Provide the [x, y] coordinate of the cell's center where the given text is located.  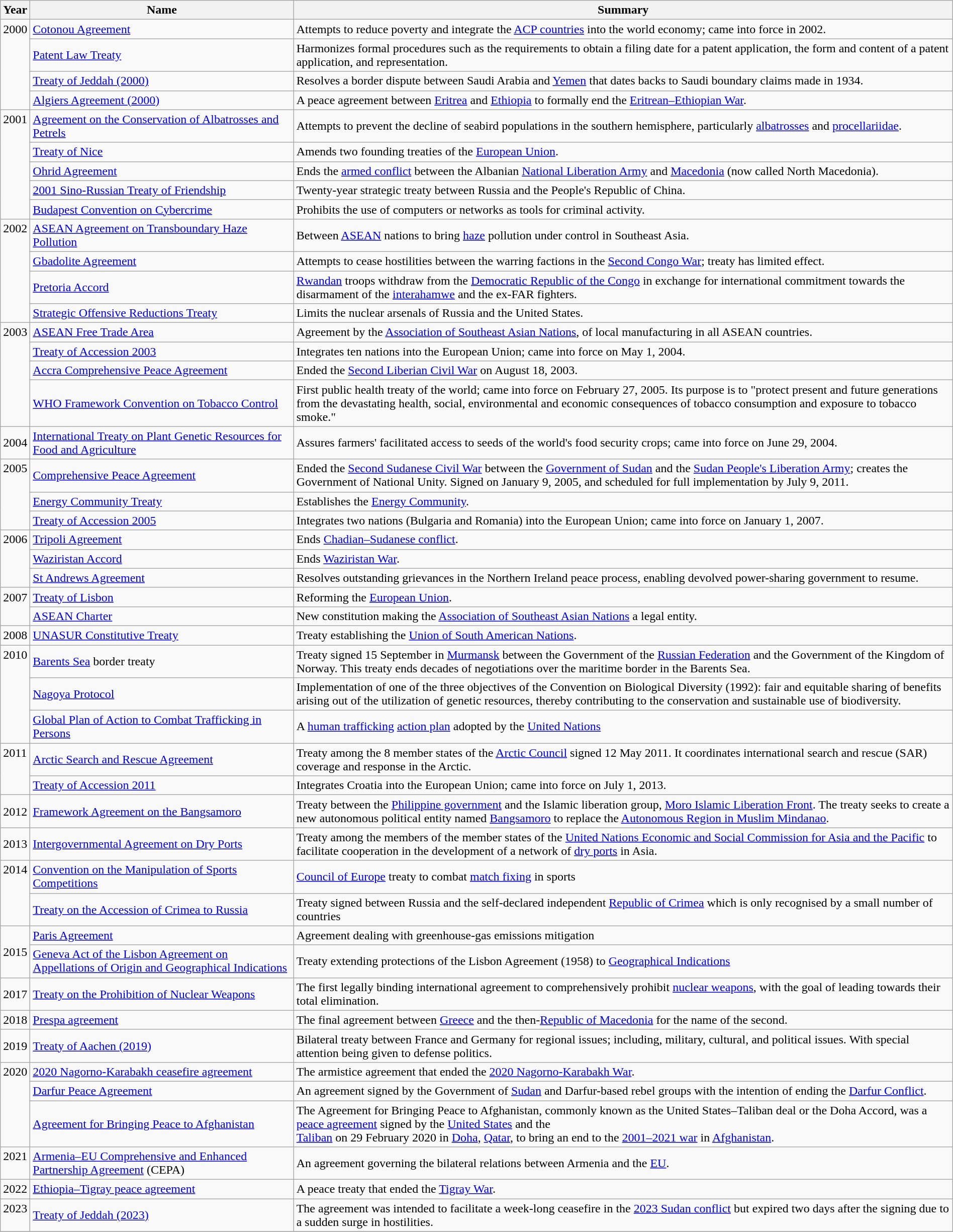
Ends the armed conflict between the Albanian National Liberation Army and Macedonia (now called North Macedonia). [623, 171]
2012 [15, 812]
Patent Law Treaty [162, 55]
Resolves a border dispute between Saudi Arabia and Yemen that dates backs to Saudi boundary claims made in 1934. [623, 81]
Intergovernmental Agreement on Dry Ports [162, 844]
2000 [15, 64]
Gbadolite Agreement [162, 261]
Comprehensive Peace Agreement [162, 476]
Attempts to cease hostilities between the warring factions in the Second Congo War; treaty has limited effect. [623, 261]
Integrates two nations (Bulgaria and Romania) into the European Union; came into force on January 1, 2007. [623, 520]
Resolves outstanding grievances in the Northern Ireland peace process, enabling devolved power-sharing government to resume. [623, 578]
2007 [15, 606]
Treaty of Jeddah (2023) [162, 1215]
2021 [15, 1164]
Strategic Offensive Reductions Treaty [162, 313]
2008 [15, 635]
2010 [15, 694]
2005 [15, 495]
Arctic Search and Rescue Agreement [162, 759]
WHO Framework Convention on Tobacco Control [162, 403]
Treaty of Jeddah (2000) [162, 81]
Treaty establishing the Union of South American Nations. [623, 635]
Ohrid Agreement [162, 171]
Prespa agreement [162, 1020]
A human trafficking action plan adopted by the United Nations [623, 727]
Twenty-year strategic treaty between Russia and the People's Republic of China. [623, 190]
Paris Agreement [162, 935]
An agreement governing the bilateral relations between Armenia and the EU. [623, 1164]
International Treaty on Plant Genetic Resources for Food and Agriculture [162, 443]
UNASUR Constitutive Treaty [162, 635]
Amends two founding treaties of the European Union. [623, 152]
Accra Comprehensive Peace Agreement [162, 371]
2002 [15, 271]
Barents Sea border treaty [162, 661]
Convention on the Manipulation of Sports Competitions [162, 877]
ASEAN Charter [162, 616]
Ethiopia–Tigray peace agreement [162, 1189]
Ends Chadian–Sudanese conflict. [623, 540]
Treaty of Aachen (2019) [162, 1046]
2018 [15, 1020]
2006 [15, 559]
2020 Nagorno-Karabakh ceasefire agreement [162, 1072]
Global Plan of Action to Combat Trafficking in Persons [162, 727]
Tripoli Agreement [162, 540]
Agreement dealing with greenhouse-gas emissions mitigation [623, 935]
Ends Waziristan War. [623, 559]
A peace agreement between Eritrea and Ethiopia to formally end the Eritrean–Ethiopian War. [623, 100]
Ended the Second Liberian Civil War on August 18, 2003. [623, 371]
Year [15, 10]
Cotonou Agreement [162, 29]
Nagoya Protocol [162, 694]
2013 [15, 844]
Attempts to reduce poverty and integrate the ACP countries into the world economy; came into force in 2002. [623, 29]
Prohibits the use of computers or networks as tools for criminal activity. [623, 209]
Between ASEAN nations to bring haze pollution under control in Southeast Asia. [623, 235]
Summary [623, 10]
Establishes the Energy Community. [623, 501]
2020 [15, 1104]
2015 [15, 951]
Armenia–EU Comprehensive and Enhanced Partnership Agreement (CEPA) [162, 1164]
Algiers Agreement (2000) [162, 100]
The final agreement between Greece and the then-Republic of Macedonia for the name of the second. [623, 1020]
Treaty of Accession 2011 [162, 785]
Agreement by the Association of Southeast Asian Nations, of local manufacturing in all ASEAN countries. [623, 332]
Treaty on the Accession of Crimea to Russia [162, 909]
Pretoria Accord [162, 287]
ASEAN Free Trade Area [162, 332]
A peace treaty that ended the Tigray War. [623, 1189]
Attempts to prevent the decline of seabird populations in the southern hemisphere, particularly albatrosses and procellariidae. [623, 126]
Waziristan Accord [162, 559]
2023 [15, 1215]
2019 [15, 1046]
Energy Community Treaty [162, 501]
Agreement for Bringing Peace to Afghanistan [162, 1123]
Agreement on the Conservation of Albatrosses and Petrels [162, 126]
Name [162, 10]
Darfur Peace Agreement [162, 1091]
2011 [15, 769]
Treaty of Lisbon [162, 597]
Budapest Convention on Cybercrime [162, 209]
Integrates Croatia into the European Union; came into force on July 1, 2013. [623, 785]
St Andrews Agreement [162, 578]
Geneva Act of the Lisbon Agreement on Appellations of Origin and Geographical Indications [162, 961]
New constitution making the Association of Southeast Asian Nations a legal entity. [623, 616]
The armistice agreement that ended the 2020 Nagorno-Karabakh War. [623, 1072]
Treaty of Accession 2003 [162, 351]
Treaty signed between Russia and the self-declared independent Republic of Crimea which is only recognised by a small number of countries [623, 909]
Limits the nuclear arsenals of Russia and the United States. [623, 313]
Reforming the European Union. [623, 597]
An agreement signed by the Government of Sudan and Darfur-based rebel groups with the intention of ending the Darfur Conflict. [623, 1091]
2004 [15, 443]
Council of Europe treaty to combat match fixing in sports [623, 877]
2001 [15, 164]
2017 [15, 994]
Treaty of Nice [162, 152]
Treaty extending protections of the Lisbon Agreement (1958) to Geographical Indications [623, 961]
ASEAN Agreement on Transboundary Haze Pollution [162, 235]
Treaty on the Prohibition of Nuclear Weapons [162, 994]
2014 [15, 893]
Framework Agreement on the Bangsamoro [162, 812]
Assures farmers' facilitated access to seeds of the world's food security crops; came into force on June 29, 2004. [623, 443]
2001 Sino-Russian Treaty of Friendship [162, 190]
Integrates ten nations into the European Union; came into force on May 1, 2004. [623, 351]
2003 [15, 375]
2022 [15, 1189]
Treaty of Accession 2005 [162, 520]
